Find where the given text appears and provide that cell's center as [X, Y] coordinate. 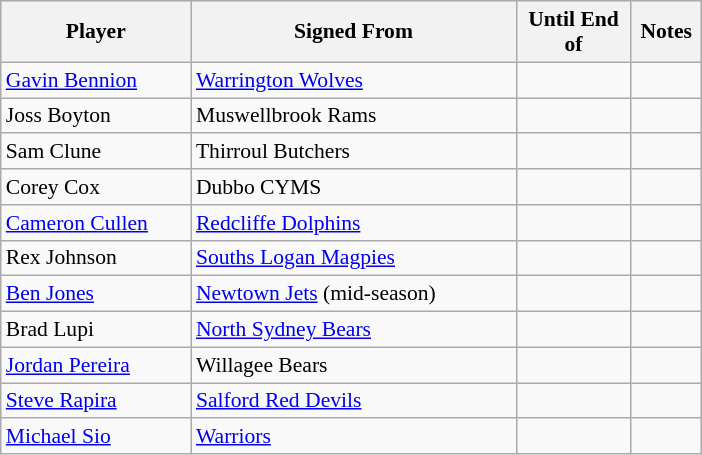
Jordan Pereira [96, 365]
Corey Cox [96, 187]
Newtown Jets (mid-season) [354, 294]
Steve Rapira [96, 401]
Michael Sio [96, 437]
Dubbo CYMS [354, 187]
Willagee Bears [354, 365]
Joss Boyton [96, 116]
Gavin Bennion [96, 80]
Brad Lupi [96, 330]
Rex Johnson [96, 258]
Signed From [354, 32]
Salford Red Devils [354, 401]
Ben Jones [96, 294]
Redcliffe Dolphins [354, 223]
Notes [666, 32]
Player [96, 32]
Warrington Wolves [354, 80]
Muswellbrook Rams [354, 116]
Cameron Cullen [96, 223]
Warriors [354, 437]
Souths Logan Magpies [354, 258]
Thirroul Butchers [354, 152]
Until End of [574, 32]
Sam Clune [96, 152]
North Sydney Bears [354, 330]
